Determine the (X, Y) coordinate at the center of the cell enclosing the given text.  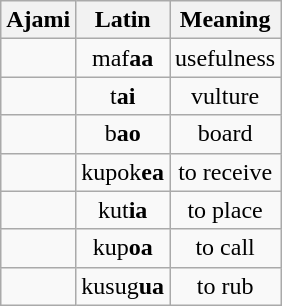
kutia (123, 210)
vulture (226, 96)
usefulness (226, 58)
mafaa (123, 58)
kupoa (123, 248)
to receive (226, 172)
kupokea (123, 172)
to call (226, 248)
Latin (123, 20)
bao (123, 134)
kusugua (123, 286)
tai (123, 96)
to place (226, 210)
Ajami (38, 20)
to rub (226, 286)
board (226, 134)
Meaning (226, 20)
